Return the (x, y) coordinate for the center point of the cell that contains the specified text.  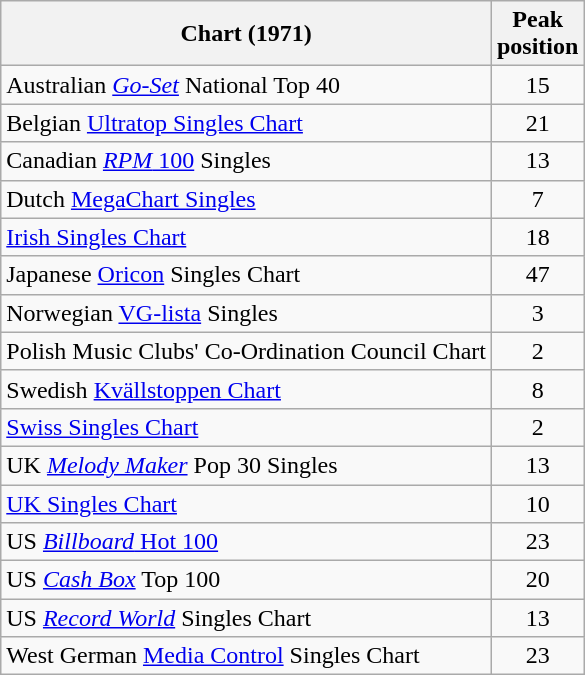
Swiss Singles Chart (246, 427)
Japanese Oricon Singles Chart (246, 275)
US Record World Singles Chart (246, 618)
West German Media Control Singles Chart (246, 656)
3 (537, 313)
Chart (1971) (246, 34)
Irish Singles Chart (246, 237)
Peakposition (537, 34)
Norwegian VG-lista Singles (246, 313)
8 (537, 389)
7 (537, 199)
Belgian Ultratop Singles Chart (246, 123)
21 (537, 123)
10 (537, 503)
Canadian RPM 100 Singles (246, 161)
Polish Music Clubs' Co-Ordination Council Chart (246, 351)
Australian Go-Set National Top 40 (246, 85)
Swedish Kvällstoppen Chart (246, 389)
US Billboard Hot 100 (246, 542)
20 (537, 580)
18 (537, 237)
US Cash Box Top 100 (246, 580)
Dutch MegaChart Singles (246, 199)
UK Singles Chart (246, 503)
15 (537, 85)
47 (537, 275)
UK Melody Maker Pop 30 Singles (246, 465)
